Extract the (x, y) coordinate from the center of the cell holding the provided text.  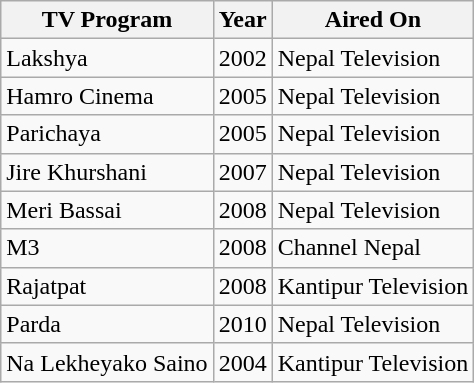
Hamro Cinema (107, 96)
Na Lekheyako Saino (107, 362)
Parichaya (107, 134)
2010 (242, 324)
Year (242, 20)
Parda (107, 324)
Rajatpat (107, 286)
Aired On (373, 20)
2007 (242, 172)
M3 (107, 248)
2004 (242, 362)
Meri Bassai (107, 210)
2002 (242, 58)
Jire Khurshani (107, 172)
Channel Nepal (373, 248)
Lakshya (107, 58)
TV Program (107, 20)
